For the text-containing cell, return its midpoint in (x, y) coordinate format. 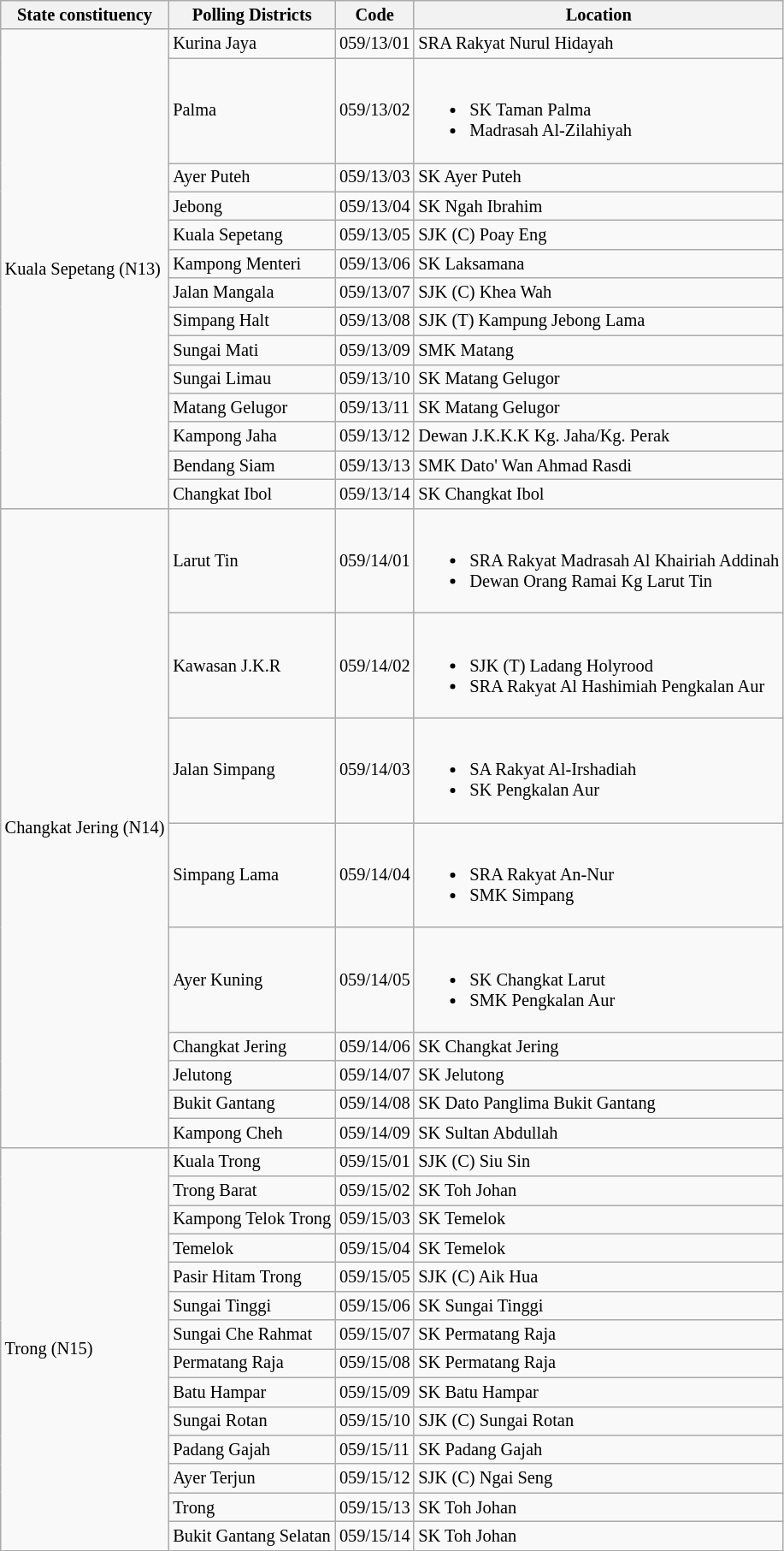
SK Taman PalmaMadrasah Al-Zilahiyah (598, 110)
Trong (N15) (85, 1348)
SRA Rakyat Nurul Hidayah (598, 44)
SK Padang Gajah (598, 1449)
SJK (C) Aik Hua (598, 1276)
SK Changkat Jering (598, 1046)
Sungai Mati (251, 350)
059/13/08 (374, 321)
059/15/14 (374, 1536)
Jebong (251, 206)
059/13/06 (374, 263)
059/14/02 (374, 665)
Simpang Halt (251, 321)
Trong (251, 1507)
Bukit Gantang Selatan (251, 1536)
059/13/05 (374, 234)
Location (598, 15)
059/15/04 (374, 1248)
Kampong Jaha (251, 436)
SJK (C) Ngai Seng (598, 1478)
SRA Rakyat Madrasah Al Khairiah AddinahDewan Orang Ramai Kg Larut Tin (598, 560)
059/14/03 (374, 770)
059/14/06 (374, 1046)
SK Ngah Ibrahim (598, 206)
059/15/12 (374, 1478)
059/14/07 (374, 1075)
State constituency (85, 15)
SRA Rakyat An-NurSMK Simpang (598, 874)
SK Batu Hampar (598, 1392)
Kuala Sepetang (251, 234)
059/15/09 (374, 1392)
SA Rakyat Al-IrshadiahSK Pengkalan Aur (598, 770)
SJK (C) Khea Wah (598, 293)
Ayer Puteh (251, 177)
SK Jelutong (598, 1075)
Polling Districts (251, 15)
059/15/02 (374, 1190)
Bukit Gantang (251, 1104)
059/15/11 (374, 1449)
059/13/09 (374, 350)
Batu Hampar (251, 1392)
SJK (T) Ladang HolyroodSRA Rakyat Al Hashimiah Pengkalan Aur (598, 665)
059/14/09 (374, 1133)
Changkat Ibol (251, 494)
059/13/14 (374, 494)
SJK (C) Siu Sin (598, 1162)
Sungai Limau (251, 379)
Padang Gajah (251, 1449)
SK Sungai Tinggi (598, 1305)
Temelok (251, 1248)
Palma (251, 110)
SMK Dato' Wan Ahmad Rasdi (598, 465)
059/13/12 (374, 436)
Kampong Menteri (251, 263)
Jelutong (251, 1075)
SK Ayer Puteh (598, 177)
Sungai Tinggi (251, 1305)
Ayer Kuning (251, 980)
Kampong Telok Trong (251, 1219)
Simpang Lama (251, 874)
059/14/01 (374, 560)
Kampong Cheh (251, 1133)
SJK (C) Poay Eng (598, 234)
Bendang Siam (251, 465)
Kawasan J.K.R (251, 665)
SK Laksamana (598, 263)
SK Sultan Abdullah (598, 1133)
SJK (C) Sungai Rotan (598, 1421)
Trong Barat (251, 1190)
059/15/07 (374, 1335)
Code (374, 15)
Sungai Che Rahmat (251, 1335)
059/13/04 (374, 206)
059/13/11 (374, 407)
Kurina Jaya (251, 44)
SMK Matang (598, 350)
059/13/03 (374, 177)
Sungai Rotan (251, 1421)
SK Changkat LarutSMK Pengkalan Aur (598, 980)
SJK (T) Kampung Jebong Lama (598, 321)
SK Dato Panglima Bukit Gantang (598, 1104)
059/13/07 (374, 293)
059/14/04 (374, 874)
Jalan Mangala (251, 293)
059/15/01 (374, 1162)
Changkat Jering (251, 1046)
Pasir Hitam Trong (251, 1276)
059/15/03 (374, 1219)
Larut Tin (251, 560)
059/15/06 (374, 1305)
059/13/02 (374, 110)
059/15/08 (374, 1363)
059/15/05 (374, 1276)
059/13/13 (374, 465)
Dewan J.K.K.K Kg. Jaha/Kg. Perak (598, 436)
Kuala Trong (251, 1162)
Ayer Terjun (251, 1478)
Jalan Simpang (251, 770)
059/13/01 (374, 44)
Kuala Sepetang (N13) (85, 269)
059/13/10 (374, 379)
059/15/13 (374, 1507)
059/15/10 (374, 1421)
059/14/05 (374, 980)
Matang Gelugor (251, 407)
059/14/08 (374, 1104)
SK Changkat Ibol (598, 494)
Permatang Raja (251, 1363)
Changkat Jering (N14) (85, 828)
